Output the [x, y] coordinate of the center of the cell containing the given text.  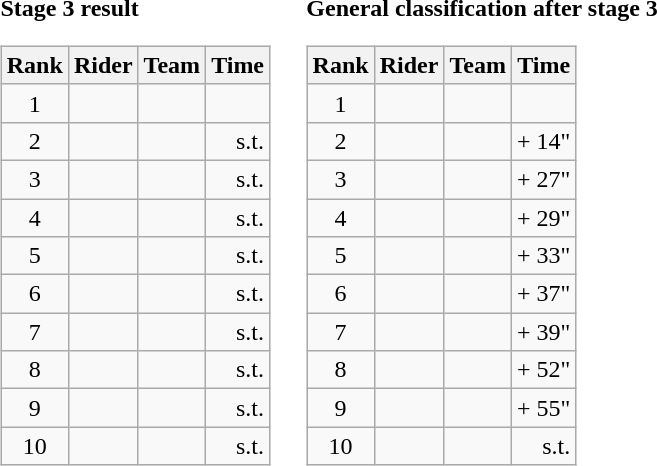
+ 14" [543, 141]
+ 52" [543, 370]
+ 55" [543, 408]
+ 29" [543, 217]
+ 27" [543, 179]
+ 39" [543, 332]
+ 37" [543, 294]
+ 33" [543, 256]
